Determine the [x, y] coordinate at the center of the cell enclosing the given text.  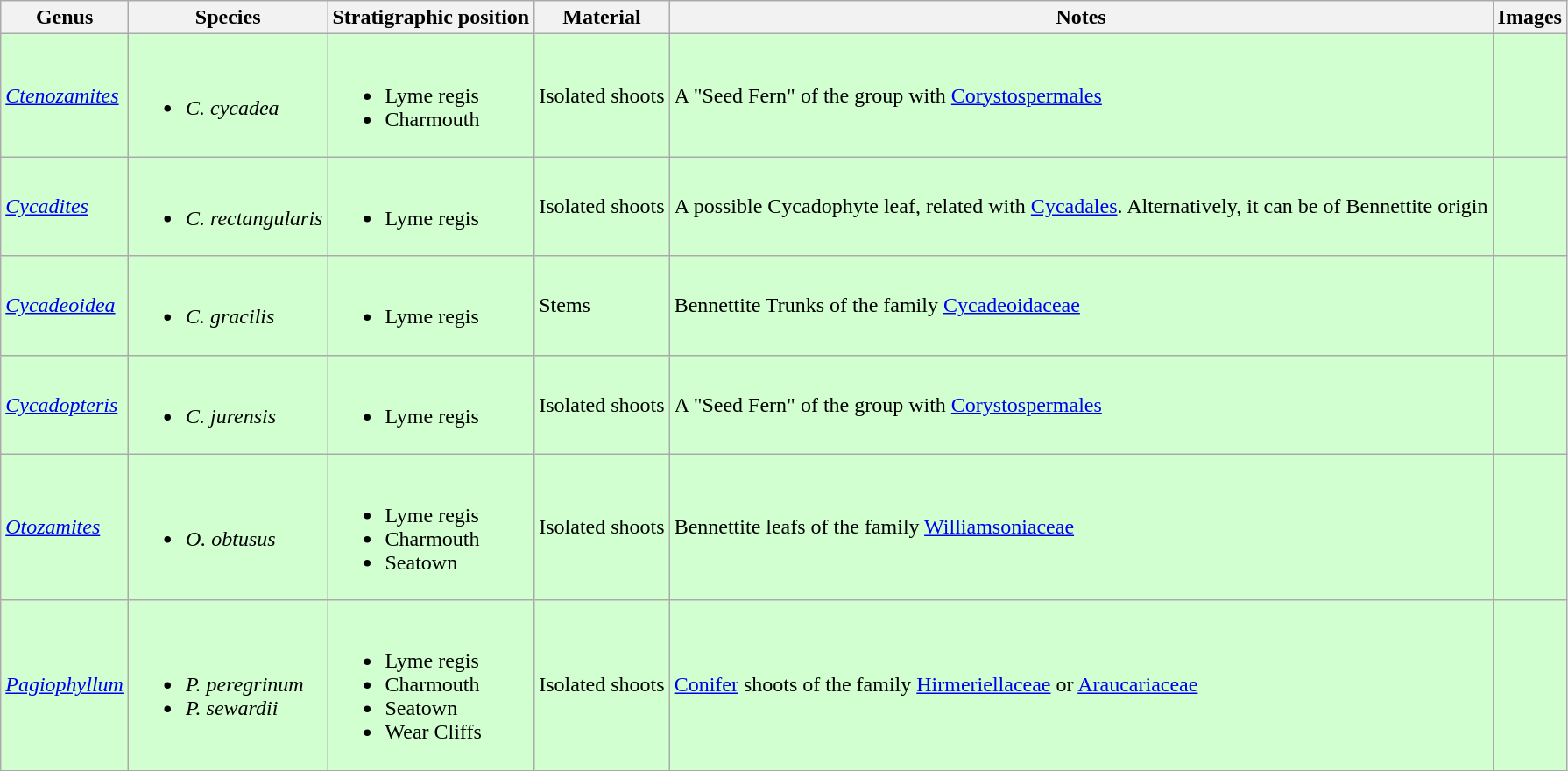
Images [1529, 18]
Cycadites [65, 207]
O. obtusus [228, 527]
Bennettite leafs of the family Williamsoniaceae [1081, 527]
C. gracilis [228, 305]
Material [602, 18]
Bennettite Trunks of the family Cycadeoidaceae [1081, 305]
Lyme regisCharmouthSeatownWear Cliffs [431, 685]
Ctenozamites [65, 95]
P. peregrinumP. sewardii [228, 685]
Notes [1081, 18]
Stems [602, 305]
Conifer shoots of the family Hirmeriellaceae or Araucariaceae [1081, 685]
C. cycadea [228, 95]
C. jurensis [228, 405]
Cycadeoidea [65, 305]
Stratigraphic position [431, 18]
Species [228, 18]
Lyme regisCharmouth [431, 95]
Pagiophyllum [65, 685]
Genus [65, 18]
Cycadopteris [65, 405]
Lyme regisCharmouthSeatown [431, 527]
A possible Cycadophyte leaf, related with Cycadales. Alternatively, it can be of Bennettite origin [1081, 207]
C. rectangularis [228, 207]
Otozamites [65, 527]
